For the text-containing cell, return its midpoint in [x, y] coordinate format. 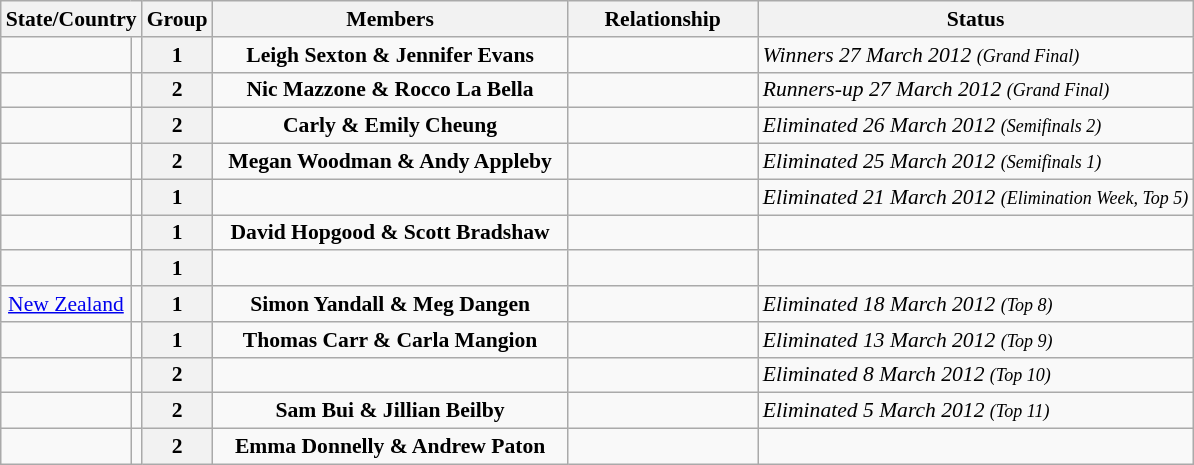
Thomas Carr & Carla Mangion [390, 340]
State/Country [72, 19]
Nic Mazzone & Rocco La Bella [390, 90]
Simon Yandall & Meg Dangen [390, 304]
Eliminated 13 March 2012 (Top 9) [976, 340]
David Hopgood & Scott Bradshaw [390, 233]
Group [178, 19]
Relationship [663, 19]
Emma Donnelly & Andrew Paton [390, 447]
Megan Woodman & Andy Appleby [390, 162]
Members [390, 19]
Eliminated 18 March 2012 (Top 8) [976, 304]
Sam Bui & Jillian Beilby [390, 411]
Eliminated 5 March 2012 (Top 11) [976, 411]
Eliminated 26 March 2012 (Semifinals 2) [976, 126]
Runners-up 27 March 2012 (Grand Final) [976, 90]
New Zealand [66, 304]
Eliminated 25 March 2012 (Semifinals 1) [976, 162]
Eliminated 21 March 2012 (Elimination Week, Top 5) [976, 197]
Leigh Sexton & Jennifer Evans [390, 55]
Status [976, 19]
Carly & Emily Cheung [390, 126]
Eliminated 8 March 2012 (Top 10) [976, 375]
Winners 27 March 2012 (Grand Final) [976, 55]
